For the text-containing cell, return its midpoint in [x, y] coordinate format. 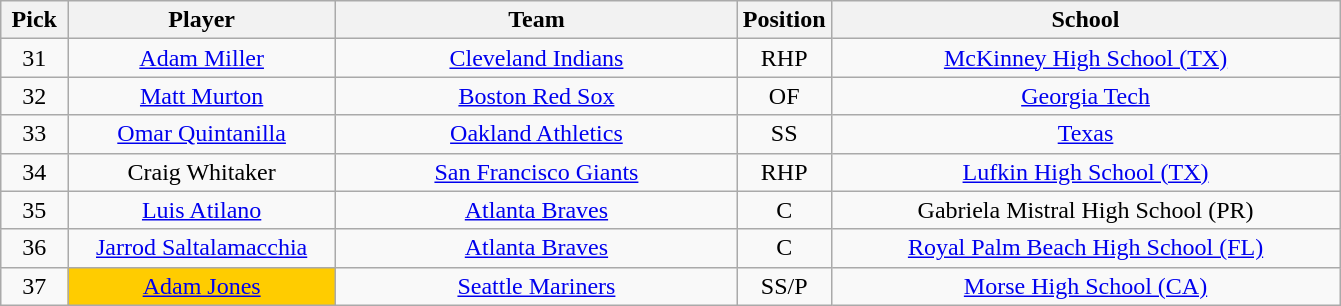
Gabriela Mistral High School (PR) [1086, 210]
Seattle Mariners [537, 286]
Team [537, 20]
Luis Atilano [202, 210]
Oakland Athletics [537, 134]
SS/P [784, 286]
32 [34, 96]
Georgia Tech [1086, 96]
Matt Murton [202, 96]
Omar Quintanilla [202, 134]
Player [202, 20]
San Francisco Giants [537, 172]
Texas [1086, 134]
34 [34, 172]
Boston Red Sox [537, 96]
Adam Jones [202, 286]
Lufkin High School (TX) [1086, 172]
36 [34, 248]
37 [34, 286]
Pick [34, 20]
School [1086, 20]
Cleveland Indians [537, 58]
Royal Palm Beach High School (FL) [1086, 248]
Craig Whitaker [202, 172]
SS [784, 134]
35 [34, 210]
Morse High School (CA) [1086, 286]
Jarrod Saltalamacchia [202, 248]
Position [784, 20]
31 [34, 58]
Adam Miller [202, 58]
OF [784, 96]
McKinney High School (TX) [1086, 58]
33 [34, 134]
